Locate the cell with the specified text and output its [X, Y] center coordinate. 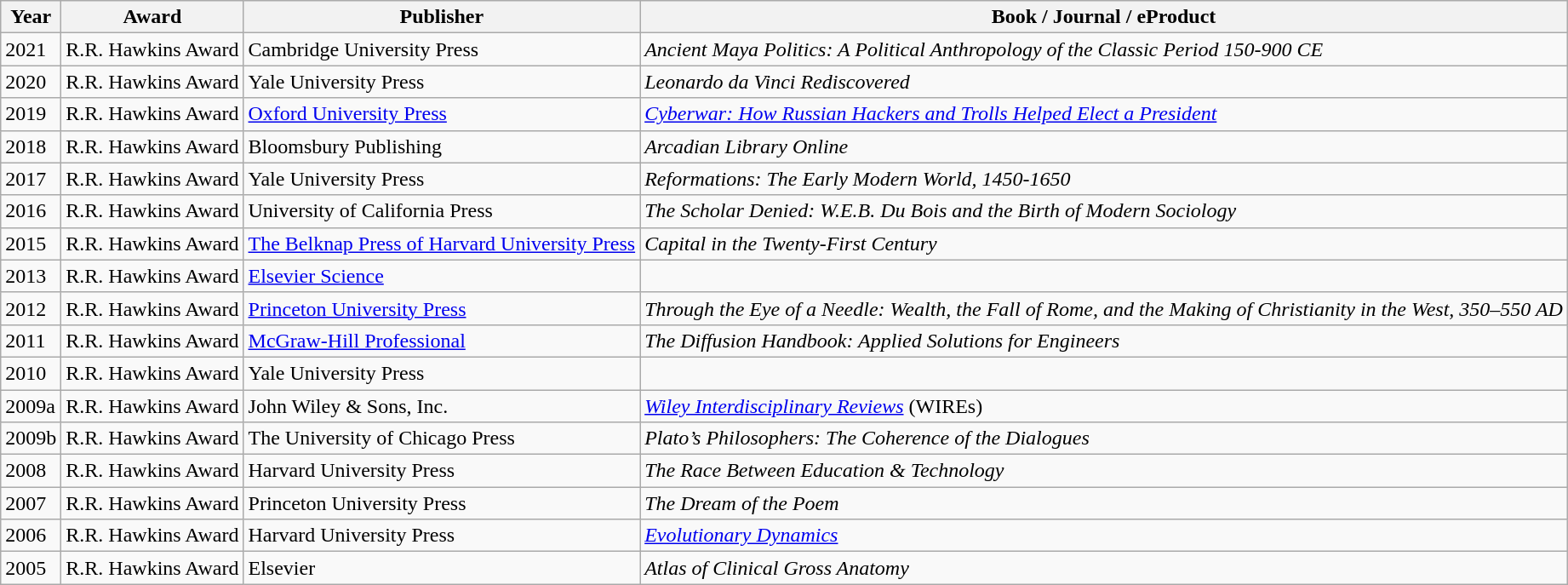
Capital in the Twenty-First Century [1104, 244]
Oxford University Press [442, 114]
Reformations: The Early Modern World, 1450-1650 [1104, 179]
2009a [31, 406]
The Scholar Denied: W.E.B. Du Bois and the Birth of Modern Sociology [1104, 211]
Award [152, 17]
2015 [31, 244]
The Belknap Press of Harvard University Press [442, 244]
2020 [31, 82]
2019 [31, 114]
2010 [31, 373]
The Dream of the Poem [1104, 503]
2021 [31, 49]
University of California Press [442, 211]
McGraw-Hill Professional [442, 341]
2016 [31, 211]
Evolutionary Dynamics [1104, 536]
John Wiley & Sons, Inc. [442, 406]
2012 [31, 308]
The University of Chicago Press [442, 439]
Ancient Maya Politics: A Political Anthropology of the Classic Period 150-900 CE [1104, 49]
Wiley Interdisciplinary Reviews (WIREs) [1104, 406]
Year [31, 17]
Leonardo da Vinci Rediscovered [1104, 82]
2008 [31, 471]
Atlas of Clinical Gross Anatomy [1104, 568]
Book / Journal / eProduct [1104, 17]
Through the Eye of a Needle: Wealth, the Fall of Rome, and the Making of Christianity in the West, 350–550 AD [1104, 308]
2005 [31, 568]
2017 [31, 179]
Publisher [442, 17]
Cyberwar: How Russian Hackers and Trolls Helped Elect a President [1104, 114]
Elsevier Science [442, 276]
Cambridge University Press [442, 49]
2013 [31, 276]
The Diffusion Handbook: Applied Solutions for Engineers [1104, 341]
The Race Between Education & Technology [1104, 471]
Arcadian Library Online [1104, 146]
2007 [31, 503]
2006 [31, 536]
2011 [31, 341]
2009b [31, 439]
Bloomsbury Publishing [442, 146]
Plato’s Philosophers: The Coherence of the Dialogues [1104, 439]
2018 [31, 146]
Elsevier [442, 568]
